Capture the cell that displays the provided text and extract its (X, Y) central coordinate. 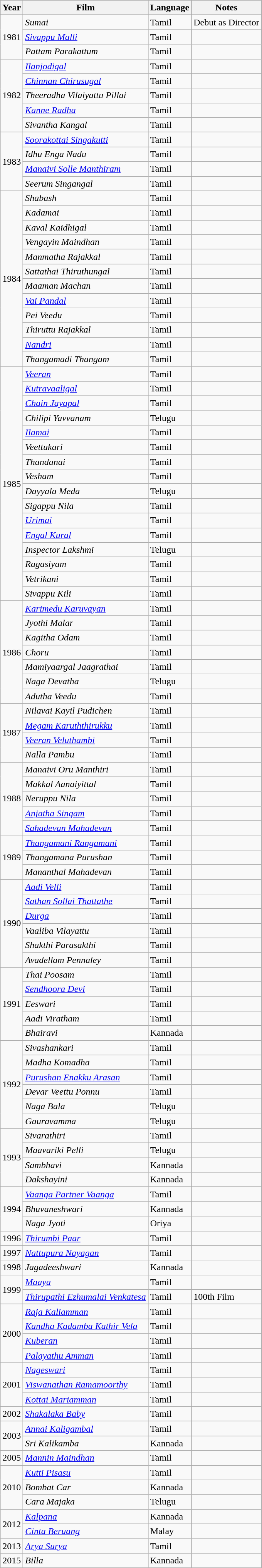
Sahadevan Mahadevan (86, 828)
Naga Bala (86, 1106)
Vaaliba Vilayattu (86, 931)
Cinta Beruang (86, 1531)
Sivashankari (86, 1048)
Kutravaaligal (86, 388)
Mamiyaargal Jaagrathai (86, 667)
Pattam Parakattum (86, 52)
Nageswari (86, 1370)
Veeran (86, 374)
Thangamani Rangamani (86, 843)
Raja Kaliamman (86, 1311)
Aadi Viratham (86, 1018)
Sigappu Nila (86, 506)
2002 (12, 1414)
Karimedu Karuvayan (86, 608)
Kottai Mariamman (86, 1399)
Eeswari (86, 1004)
Vai Pandal (86, 301)
Shabash (86, 198)
1997 (12, 1253)
Notes (227, 8)
Sumai (86, 22)
Bombat Car (86, 1487)
2005 (12, 1458)
Nandri (86, 344)
Nattupura Nayagan (86, 1253)
Bhuvaneshwari (86, 1209)
Bhairavi (86, 1033)
Kadamai (86, 213)
Maaya (86, 1282)
Annai Kaligambal (86, 1429)
Sri Kalikamba (86, 1443)
Anjatha Singam (86, 813)
Mananthal Mahadevan (86, 872)
Thangamadi Thangam (86, 359)
Shakthi Parasakthi (86, 945)
Kuberan (86, 1341)
Pei Veedu (86, 315)
Vesham (86, 476)
Maavariki Pelli (86, 1150)
Adutha Veedu (86, 696)
Thirupathi Ezhumalai Venkatesa (86, 1297)
Palayathu Amman (86, 1355)
Ilamai (86, 433)
2003 (12, 1436)
Jagadeeshwari (86, 1267)
Devar Veettu Ponnu (86, 1092)
Maaman Machan (86, 286)
2015 (12, 1560)
Language (170, 8)
Vaanga Partner Vaanga (86, 1194)
1990 (12, 923)
Sambhavi (86, 1165)
Chinnan Chirusugal (86, 81)
Sivantha Kangal (86, 125)
Thangamana Purushan (86, 857)
Vengayin Maindhan (86, 242)
Debut as Director (227, 22)
Cara Majaka (86, 1502)
Thai Poosam (86, 975)
Kandha Kadamba Kathir Vela (86, 1326)
Soorakottai Singakutti (86, 139)
100th Film (227, 1297)
Veeran Veluthambi (86, 740)
Engal Kural (86, 535)
Ilanjodigal (86, 66)
Film (86, 8)
Sattathai Thiruthungal (86, 271)
Year (12, 8)
Megam Karuththirukku (86, 725)
Aadi Velli (86, 886)
Jyothi Malar (86, 623)
Dakshayini (86, 1180)
1984 (12, 279)
1982 (12, 95)
1988 (12, 799)
Durga (86, 916)
1998 (12, 1267)
Billa (86, 1560)
Kagitha Odam (86, 637)
1996 (12, 1238)
1994 (12, 1209)
Naga Jyoti (86, 1224)
2013 (12, 1546)
Thiruttu Rajakkal (86, 330)
Sathan Sollai Thattathe (86, 901)
Sivarathiri (86, 1136)
Chain Jayapal (86, 403)
1983 (12, 161)
1981 (12, 37)
Seerum Singangal (86, 184)
Kalpana (86, 1516)
Arya Surya (86, 1546)
1992 (12, 1084)
Nilavai Kayil Pudichen (86, 711)
Choru (86, 652)
Gauravamma (86, 1121)
Vetrikani (86, 579)
Dayyala Meda (86, 491)
Chilipi Yavvanam (86, 418)
Sivappu Malli (86, 37)
Makkal Aanaiyittal (86, 784)
Sivappu Kili (86, 593)
Kaval Kaidhigal (86, 227)
Ragasiyam (86, 564)
2001 (12, 1385)
1986 (12, 652)
2010 (12, 1487)
2000 (12, 1333)
1993 (12, 1158)
Veettukari (86, 447)
2012 (12, 1524)
Purushan Enakku Arasan (86, 1077)
Avadellam Pennaley (86, 960)
Kutti Pisasu (86, 1473)
1999 (12, 1289)
Sendhoora Devi (86, 989)
Madha Komadha (86, 1062)
Idhu Enga Nadu (86, 154)
Shakalaka Baby (86, 1414)
1991 (12, 1004)
Manaivi Oru Manthiri (86, 769)
1987 (12, 733)
Kanne Radha (86, 110)
1989 (12, 857)
Oriya (170, 1224)
Thirumbi Paar (86, 1238)
Manaivi Solle Manthiram (86, 169)
Neruppu Nila (86, 799)
Mannin Maindhan (86, 1458)
Manmatha Rajakkal (86, 257)
Theeradha Vilaiyattu Pillai (86, 95)
Thandanai (86, 462)
Viswanathan Ramamoorthy (86, 1385)
Nalla Pambu (86, 755)
Naga Devatha (86, 682)
1985 (12, 483)
Malay (170, 1531)
Inspector Lakshmi (86, 550)
Urimai (86, 520)
